Identify which cell holds the provided text, then report its [x, y] central coordinate. 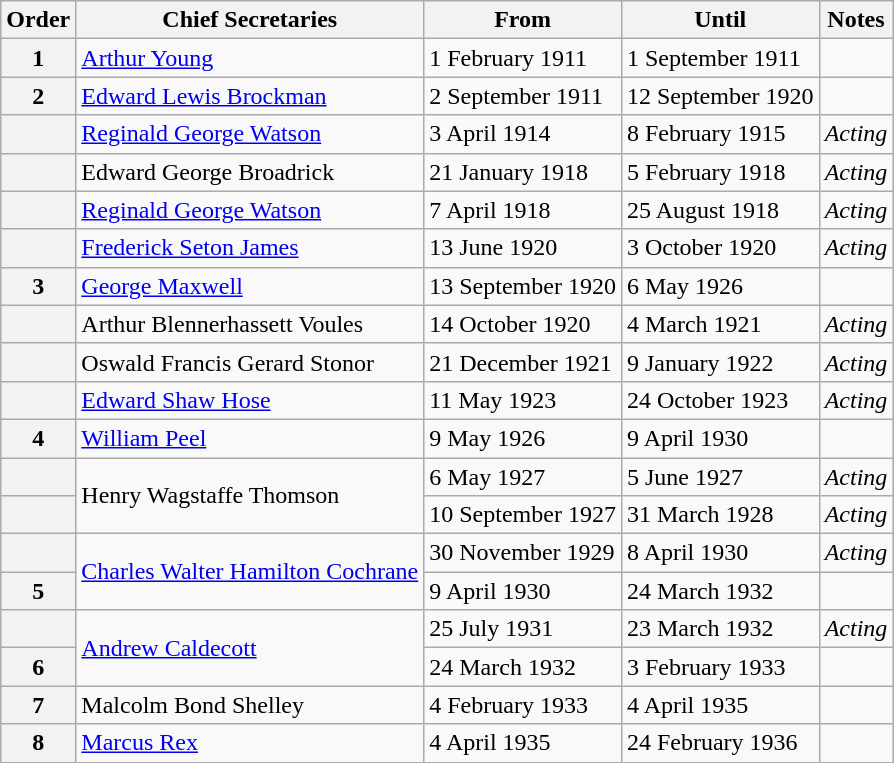
30 November 1929 [523, 553]
Edward Shaw Hose [250, 400]
William Peel [250, 438]
5 [38, 591]
25 July 1931 [523, 629]
4 March 1921 [720, 324]
6 May 1926 [720, 286]
25 August 1918 [720, 210]
21 January 1918 [523, 172]
Edward Lewis Brockman [250, 96]
Malcolm Bond Shelley [250, 705]
24 February 1936 [720, 743]
23 March 1932 [720, 629]
Order [38, 20]
1 September 1911 [720, 58]
13 September 1920 [523, 286]
5 June 1927 [720, 477]
Chief Secretaries [250, 20]
Oswald Francis Gerard Stonor [250, 362]
4 [38, 438]
Arthur Blennerhassett Voules [250, 324]
4 February 1933 [523, 705]
3 April 1914 [523, 134]
Henry Wagstaffe Thomson [250, 496]
8 [38, 743]
Andrew Caldecott [250, 648]
From [523, 20]
George Maxwell [250, 286]
Edward George Broadrick [250, 172]
14 October 1920 [523, 324]
Marcus Rex [250, 743]
2 September 1911 [523, 96]
24 October 1923 [720, 400]
6 May 1927 [523, 477]
Until [720, 20]
1 [38, 58]
6 [38, 667]
7 April 1918 [523, 210]
8 February 1915 [720, 134]
2 [38, 96]
12 September 1920 [720, 96]
Charles Walter Hamilton Cochrane [250, 572]
8 April 1930 [720, 553]
1 February 1911 [523, 58]
3 October 1920 [720, 248]
9 January 1922 [720, 362]
13 June 1920 [523, 248]
9 May 1926 [523, 438]
Frederick Seton James [250, 248]
Notes [856, 20]
10 September 1927 [523, 515]
3 February 1933 [720, 667]
5 February 1918 [720, 172]
7 [38, 705]
Arthur Young [250, 58]
3 [38, 286]
21 December 1921 [523, 362]
31 March 1928 [720, 515]
11 May 1923 [523, 400]
